Return the [x, y] coordinate for the center point of the cell that contains the specified text.  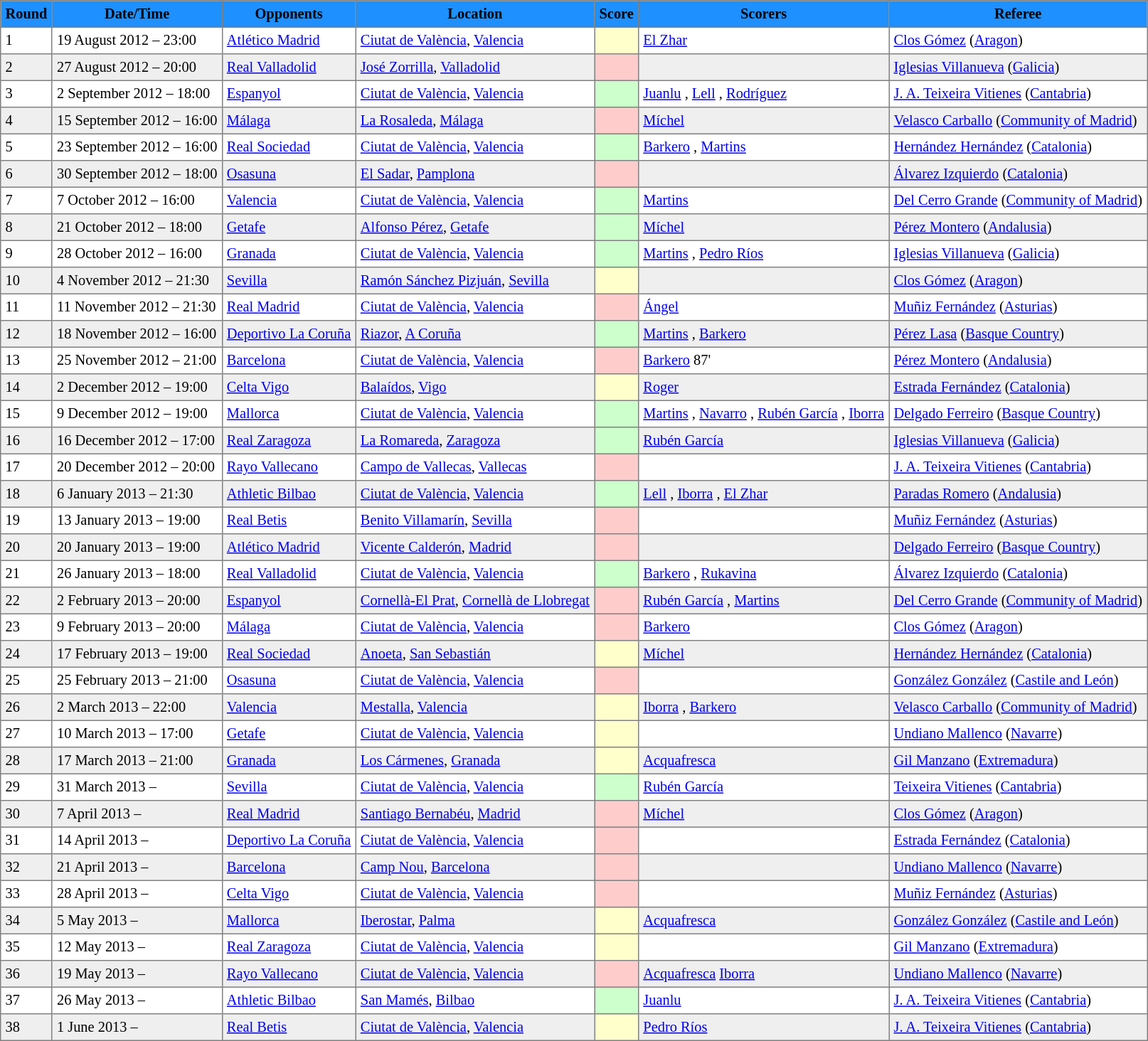
15 September 2012 – 16:00 [137, 121]
Juanlu [764, 1000]
Los Cármenes, Granada [475, 761]
1 June 2013 – [137, 1027]
Barkero , Martins [764, 147]
28 [26, 761]
17 February 2013 – 19:00 [137, 654]
Barkero , Rukavina [764, 574]
27 [26, 734]
16 [26, 441]
28 October 2012 – 16:00 [137, 254]
Martins , Barkero [764, 334]
Scorers [764, 14]
4 [26, 121]
19 August 2012 – 23:00 [137, 41]
El Zhar [764, 41]
Acquafresca Iborra [764, 974]
Iborra , Barkero [764, 708]
25 [26, 680]
22 [26, 601]
31 [26, 840]
Barkero 87' [764, 361]
Iberostar, Palma [475, 921]
9 February 2013 – 20:00 [137, 627]
36 [26, 974]
Opponents [289, 14]
16 December 2012 – 17:00 [137, 441]
Referee [1019, 14]
3 [26, 94]
26 January 2013 – 18:00 [137, 574]
12 [26, 334]
18 November 2012 – 16:00 [137, 334]
9 [26, 254]
Roger [764, 388]
El Sadar, Pamplona [475, 174]
Martins , Pedro Ríos [764, 254]
Campo de Vallecas, Vallecas [475, 467]
23 [26, 627]
28 April 2013 – [137, 894]
Paradas Romero (Andalusia) [1019, 494]
15 [26, 414]
Camp Nou, Barcelona [475, 867]
Rubén García , Martins [764, 601]
20 [26, 548]
11 [26, 307]
33 [26, 894]
Mestalla, Valencia [475, 708]
35 [26, 947]
1 [26, 41]
Score [617, 14]
Alfonso Pérez, Getafe [475, 228]
12 May 2013 – [137, 947]
30 September 2012 – 18:00 [137, 174]
La Romareda, Zaragoza [475, 441]
29 [26, 787]
6 January 2013 – 21:30 [137, 494]
2 December 2012 – 19:00 [137, 388]
21 [26, 574]
Ángel [764, 307]
26 [26, 708]
San Mamés, Bilbao [475, 1000]
30 [26, 814]
14 April 2013 – [137, 840]
Anoeta, San Sebastián [475, 654]
37 [26, 1000]
9 December 2012 – 19:00 [137, 414]
27 August 2012 – 20:00 [137, 68]
2 September 2012 – 18:00 [137, 94]
21 October 2012 – 18:00 [137, 228]
32 [26, 867]
2 [26, 68]
21 April 2013 – [137, 867]
20 January 2013 – 19:00 [137, 548]
Balaídos, Vigo [475, 388]
24 [26, 654]
13 [26, 361]
7 [26, 201]
Martins [764, 201]
10 [26, 281]
17 March 2013 – 21:00 [137, 761]
Location [475, 14]
13 January 2013 – 19:00 [137, 520]
Pedro Ríos [764, 1027]
25 November 2012 – 21:00 [137, 361]
8 [26, 228]
Teixeira Vitienes (Cantabria) [1019, 787]
La Rosaleda, Málaga [475, 121]
2 February 2013 – 20:00 [137, 601]
Barkero [764, 627]
19 [26, 520]
10 March 2013 – 17:00 [137, 734]
38 [26, 1027]
5 May 2013 – [137, 921]
2 March 2013 – 22:00 [137, 708]
4 November 2012 – 21:30 [137, 281]
José Zorrilla, Valladolid [475, 68]
25 February 2013 – 21:00 [137, 680]
23 September 2012 – 16:00 [137, 147]
Riazor, A Coruña [475, 334]
5 [26, 147]
31 March 2013 – [137, 787]
Lell , Iborra , El Zhar [764, 494]
6 [26, 174]
7 April 2013 – [137, 814]
Ramón Sánchez Pizjuán, Sevilla [475, 281]
14 [26, 388]
26 May 2013 – [137, 1000]
19 May 2013 – [137, 974]
Vicente Calderón, Madrid [475, 548]
Santiago Bernabéu, Madrid [475, 814]
Martins , Navarro , Rubén García , Iborra [764, 414]
Pérez Lasa (Basque Country) [1019, 334]
Date/Time [137, 14]
7 October 2012 – 16:00 [137, 201]
17 [26, 467]
Cornellà-El Prat, Cornellà de Llobregat [475, 601]
18 [26, 494]
20 December 2012 – 20:00 [137, 467]
11 November 2012 – 21:30 [137, 307]
Round [26, 14]
Benito Villamarín, Sevilla [475, 520]
34 [26, 921]
Juanlu , Lell , Rodríguez [764, 94]
